Return [X, Y] of the center of cell containing provided text 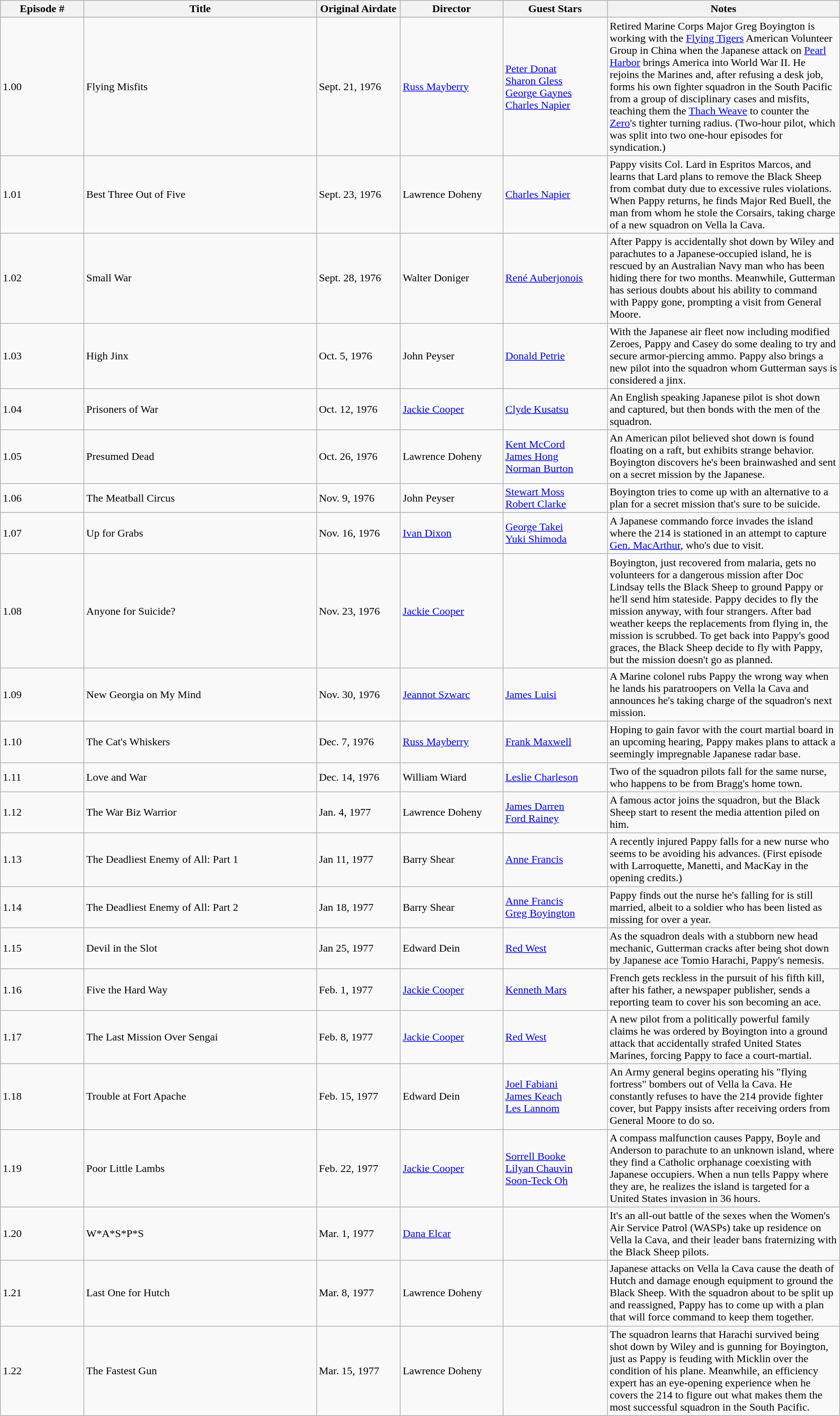
A Japanese commando force invades the island where the 214 is stationed in an attempt to capture Gen. MacArthur, who's due to visit. [723, 533]
The Last Mission Over Sengai [200, 1037]
1.11 [42, 777]
Kent McCordJames HongNorman Burton [555, 457]
Feb. 1, 1977 [358, 990]
Mar. 1, 1977 [358, 1234]
The Deadliest Enemy of All: Part 2 [200, 907]
Sept. 21, 1976 [358, 87]
W*A*S*P*S [200, 1234]
1.13 [42, 860]
Stewart MossRobert Clarke [555, 498]
1.12 [42, 813]
Title [200, 9]
1.18 [42, 1097]
1.20 [42, 1234]
Jan 11, 1977 [358, 860]
Love and War [200, 777]
Oct. 26, 1976 [358, 457]
Jan 18, 1977 [358, 907]
Poor Little Lambs [200, 1168]
High Jinx [200, 356]
Jan. 4, 1977 [358, 813]
Nov. 30, 1976 [358, 695]
Joel FabianiJames KeachLes Lannom [555, 1097]
Small War [200, 278]
Anne Francis [555, 860]
William Wiard [451, 777]
1.01 [42, 195]
1.15 [42, 948]
Feb. 8, 1977 [358, 1037]
1.06 [42, 498]
Walter Doniger [451, 278]
The Deadliest Enemy of All: Part 1 [200, 860]
Pappy finds out the nurse he's falling for is still married, albeit to a soldier who has been listed as missing for over a year. [723, 907]
Mar. 15, 1977 [358, 1371]
1.02 [42, 278]
Nov. 16, 1976 [358, 533]
Jan 25, 1977 [358, 948]
Donald Petrie [555, 356]
As the squadron deals with a stubborn new head mechanic, Gutterman cracks after being shot down by Japanese ace Tomio Harachi, Pappy's nemesis. [723, 948]
Dec. 7, 1976 [358, 742]
Presumed Dead [200, 457]
1.09 [42, 695]
Feb. 15, 1977 [358, 1097]
Director [451, 9]
Frank Maxwell [555, 742]
The War Biz Warrior [200, 813]
1.07 [42, 533]
Sept. 28, 1976 [358, 278]
Feb. 22, 1977 [358, 1168]
Prisoners of War [200, 409]
Ivan Dixon [451, 533]
Anyone for Suicide? [200, 611]
Best Three Out of Five [200, 195]
1.04 [42, 409]
New Georgia on My Mind [200, 695]
Leslie Charleson [555, 777]
Hoping to gain favor with the court martial board in an upcoming hearing, Pappy makes plans to attack a seemingly impregnable Japanese radar base. [723, 742]
1.14 [42, 907]
Flying Misfits [200, 87]
George TakeiYuki Shimoda [555, 533]
Kenneth Mars [555, 990]
1.08 [42, 611]
Clyde Kusatsu [555, 409]
1.21 [42, 1293]
Dec. 14, 1976 [358, 777]
Devil in the Slot [200, 948]
The Meatball Circus [200, 498]
Jeannot Szwarc [451, 695]
Five the Hard Way [200, 990]
Mar. 8, 1977 [358, 1293]
Trouble at Fort Apache [200, 1097]
Notes [723, 9]
Nov. 23, 1976 [358, 611]
1.22 [42, 1371]
James DarrenFord Rainey [555, 813]
René Auberjonois [555, 278]
The Cat's Whiskers [200, 742]
James Luisi [555, 695]
Dana Elcar [451, 1234]
1.05 [42, 457]
1.10 [42, 742]
Charles Napier [555, 195]
Original Airdate [358, 9]
1.16 [42, 990]
The Fastest Gun [200, 1371]
Nov. 9, 1976 [358, 498]
1.03 [42, 356]
1.00 [42, 87]
Oct. 12, 1976 [358, 409]
Anne FrancisGreg Boyington [555, 907]
Up for Grabs [200, 533]
Two of the squadron pilots fall for the same nurse, who happens to be from Bragg's home town. [723, 777]
A famous actor joins the squadron, but the Black Sheep start to resent the media attention piled on him. [723, 813]
An English speaking Japanese pilot is shot down and captured, but then bonds with the men of the squadron. [723, 409]
Oct. 5, 1976 [358, 356]
Episode # [42, 9]
Last One for Hutch [200, 1293]
Guest Stars [555, 9]
Boyington tries to come up with an alternative to a plan for a secret mission that's sure to be suicide. [723, 498]
Sept. 23, 1976 [358, 195]
Sorrell BookeLilyan ChauvinSoon-Teck Oh [555, 1168]
Peter DonatSharon GlessGeorge GaynesCharles Napier [555, 87]
1.17 [42, 1037]
1.19 [42, 1168]
